Pinpoint the cell where the given text exists, returning its (X, Y) midpoint coordinate. 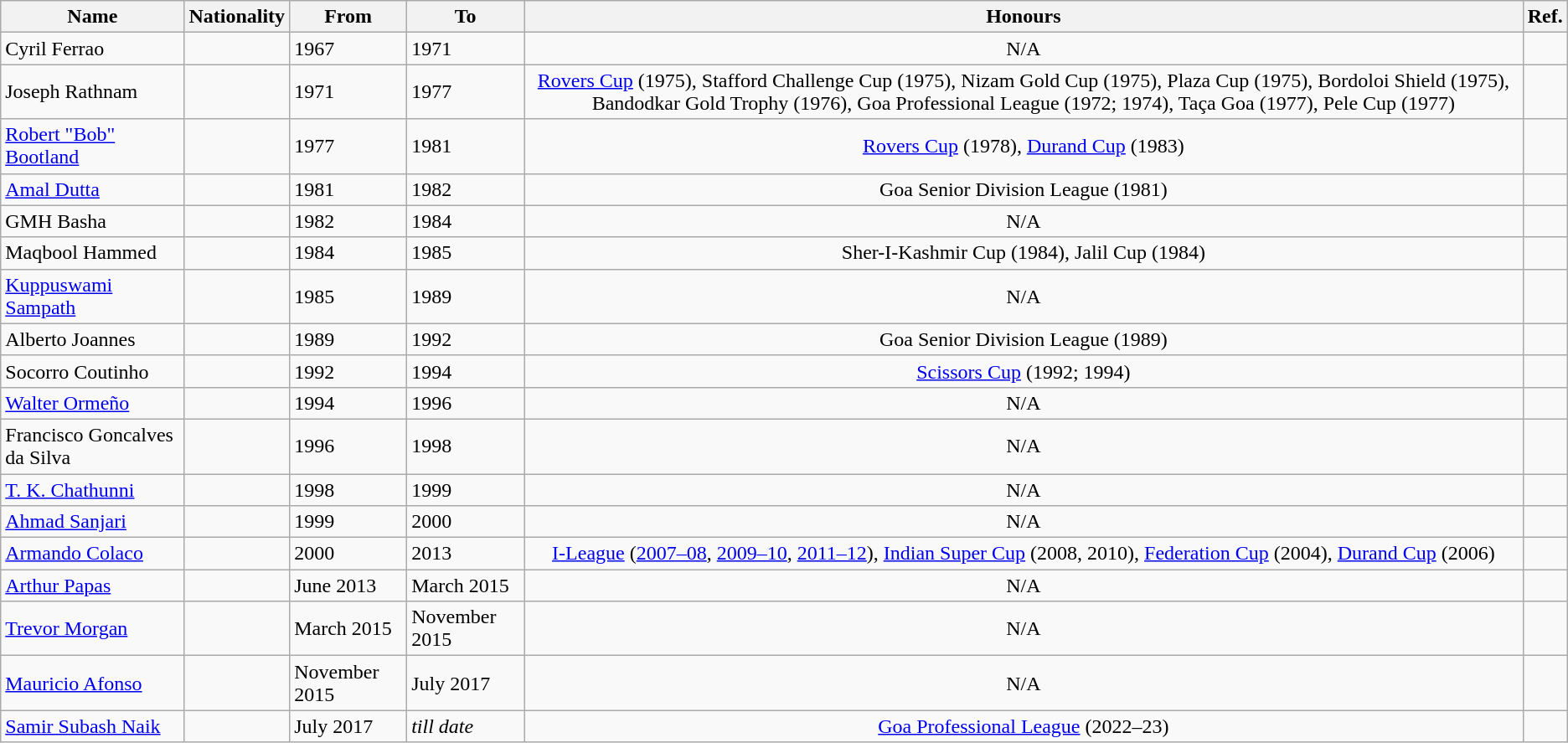
Rovers Cup (1978), Durand Cup (1983) (1024, 146)
Ahmad Sanjari (92, 522)
June 2013 (348, 586)
Scissors Cup (1992; 1994) (1024, 371)
GMH Basha (92, 221)
Name (92, 17)
Samir Subash Naik (92, 726)
Robert "Bob" Bootland (92, 146)
Kuppuswami Sampath (92, 297)
I-League (2007–08, 2009–10, 2011–12), Indian Super Cup (2008, 2010), Federation Cup (2004), Durand Cup (2006) (1024, 554)
Goa Professional League (2022–23) (1024, 726)
Goa Senior Division League (1989) (1024, 339)
Armando Colaco (92, 554)
To (466, 17)
Honours (1024, 17)
Arthur Papas (92, 586)
Maqbool Hammed (92, 253)
Socorro Coutinho (92, 371)
Joseph Rathnam (92, 92)
From (348, 17)
Walter Ormeño (92, 403)
Nationality (237, 17)
T. K. Chathunni (92, 490)
2013 (466, 554)
Sher-I-Kashmir Cup (1984), Jalil Cup (1984) (1024, 253)
till date (466, 726)
Trevor Morgan (92, 628)
Cyril Ferrao (92, 49)
Goa Senior Division League (1981) (1024, 189)
1967 (348, 49)
Alberto Joannes (92, 339)
Mauricio Afonso (92, 684)
Francisco Goncalves da Silva (92, 446)
Ref. (1545, 17)
Amal Dutta (92, 189)
